Output the (x, y) coordinate of the center of the cell containing the given text.  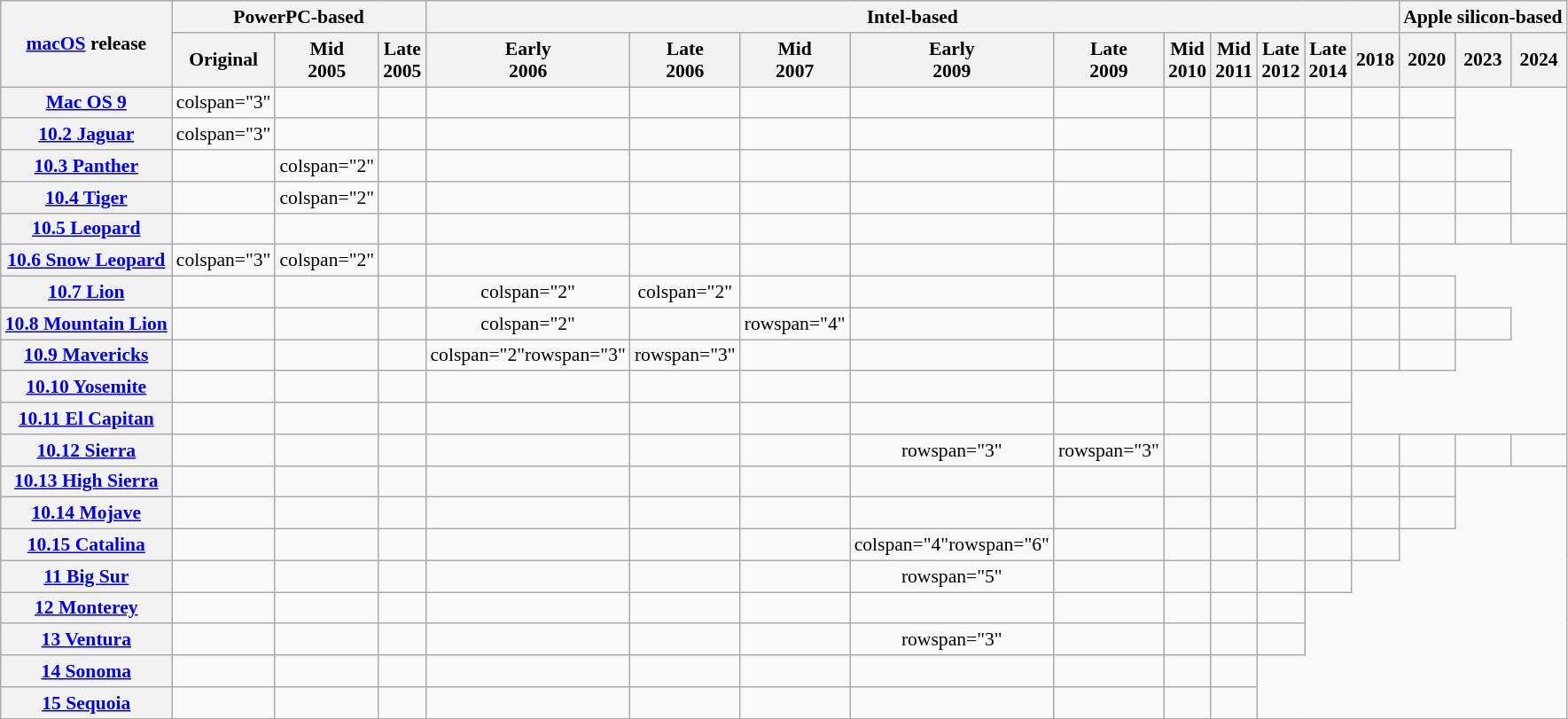
Mid2010 (1188, 60)
Late2014 (1328, 60)
Late2005 (402, 60)
2024 (1539, 60)
10.13 High Sierra (87, 481)
rowspan="5" (952, 576)
2020 (1427, 60)
Intel-based (912, 17)
Mid2007 (795, 60)
macOS release (87, 44)
2018 (1376, 60)
15 Sequoia (87, 703)
10.9 Mavericks (87, 356)
10.2 Jaguar (87, 135)
Mid2005 (326, 60)
10.6 Snow Leopard (87, 261)
Original (223, 60)
2023 (1482, 60)
Mac OS 9 (87, 103)
10.14 Mojave (87, 513)
10.11 El Capitan (87, 418)
colspan="4"rowspan="6" (952, 545)
10.15 Catalina (87, 545)
Late2009 (1109, 60)
colspan="2"rowspan="3" (527, 356)
14 Sonoma (87, 671)
Late2006 (685, 60)
12 Monterey (87, 608)
Apple silicon-based (1482, 17)
Early2006 (527, 60)
10.5 Leopard (87, 229)
13 Ventura (87, 640)
10.4 Tiger (87, 198)
11 Big Sur (87, 576)
10.7 Lion (87, 293)
10.8 Mountain Lion (87, 324)
PowerPC-based (300, 17)
10.12 Sierra (87, 450)
rowspan="4" (795, 324)
Early2009 (952, 60)
10.3 Panther (87, 166)
Late2012 (1280, 60)
10.10 Yosemite (87, 387)
Mid2011 (1234, 60)
